From the cell containing the given text, extract its center point as [x, y] coordinate. 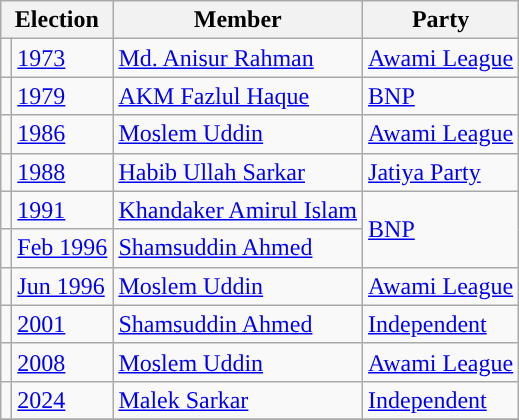
1973 [62, 58]
Malek Sarkar [238, 400]
1991 [62, 210]
Jun 1996 [62, 286]
Khandaker Amirul Islam [238, 210]
Election [57, 20]
Member [238, 20]
1979 [62, 96]
2008 [62, 362]
2024 [62, 400]
Jatiya Party [441, 172]
1986 [62, 134]
Party [441, 20]
Md. Anisur Rahman [238, 58]
1988 [62, 172]
Habib Ullah Sarkar [238, 172]
2001 [62, 324]
Feb 1996 [62, 248]
AKM Fazlul Haque [238, 96]
